Capture the cell that displays the provided text and extract its [X, Y] central coordinate. 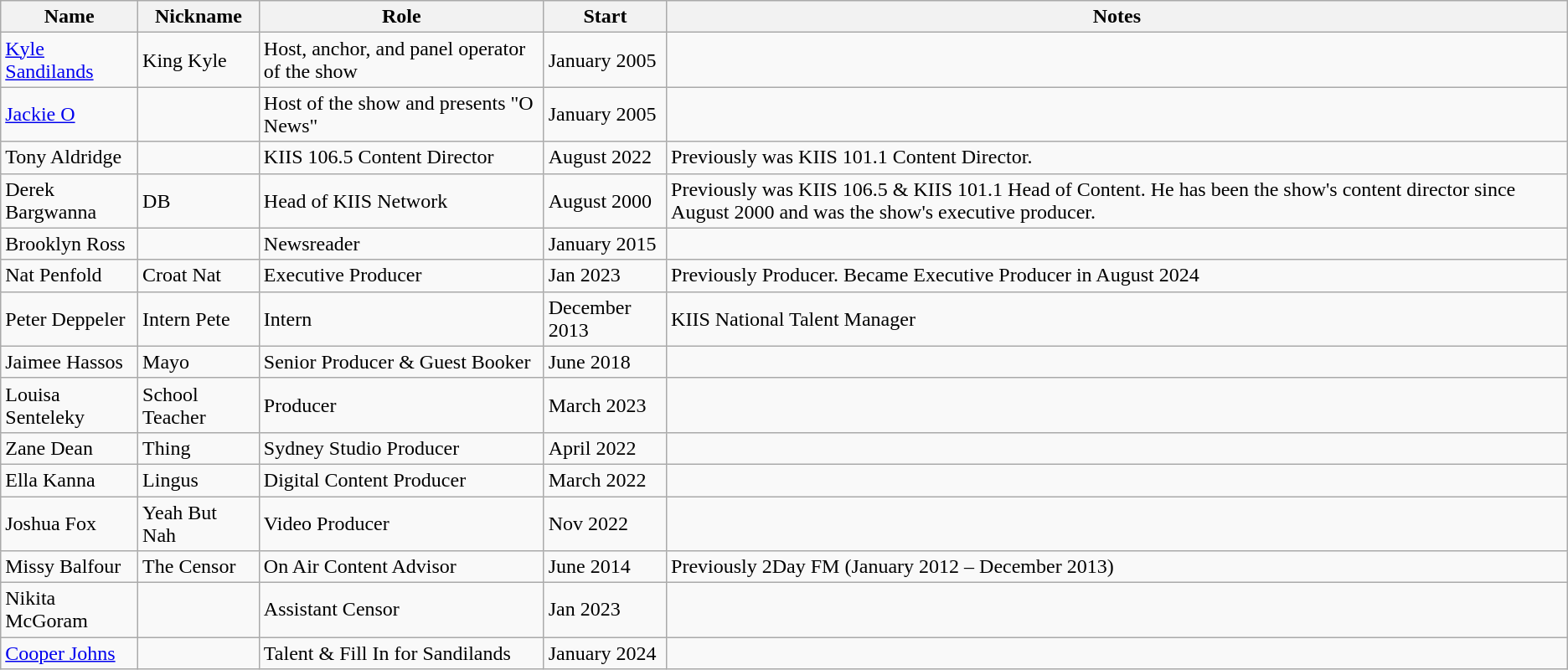
Senior Producer & Guest Booker [401, 362]
Producer [401, 405]
Digital Content Producer [401, 480]
KIIS 106.5 Content Director [401, 157]
Zane Dean [70, 448]
Nikita McGoram [70, 610]
Name [70, 17]
King Kyle [199, 60]
Jaimee Hassos [70, 362]
Nat Penfold [70, 276]
June 2014 [605, 567]
Lingus [199, 480]
Start [605, 17]
Missy Balfour [70, 567]
Newsreader [401, 244]
Previously Producer. Became Executive Producer in August 2024 [1117, 276]
Video Producer [401, 523]
March 2022 [605, 480]
Assistant Censor [401, 610]
Peter Deppeler [70, 318]
Derek Bargwanna [70, 201]
Yeah But Nah [199, 523]
Previously was KIIS 101.1 Content Director. [1117, 157]
Croat Nat [199, 276]
Cooper Johns [70, 653]
June 2018 [605, 362]
January 2015 [605, 244]
Brooklyn Ross [70, 244]
Host of the show and presents "O News" [401, 114]
Intern [401, 318]
Executive Producer [401, 276]
Ella Kanna [70, 480]
Notes [1117, 17]
Host, anchor, and panel operator of the show [401, 60]
Intern Pete [199, 318]
DB [199, 201]
On Air Content Advisor [401, 567]
August 2022 [605, 157]
August 2000 [605, 201]
Talent & Fill In for Sandilands [401, 653]
Kyle Sandilands [70, 60]
Jackie O [70, 114]
Louisa Senteleky [70, 405]
Nickname [199, 17]
Joshua Fox [70, 523]
March 2023 [605, 405]
Previously 2Day FM (January 2012 – December 2013) [1117, 567]
Tony Aldridge [70, 157]
The Censor [199, 567]
Mayo [199, 362]
Head of KIIS Network [401, 201]
December 2013 [605, 318]
Nov 2022 [605, 523]
KIIS National Talent Manager [1117, 318]
Sydney Studio Producer [401, 448]
January 2024 [605, 653]
Thing [199, 448]
April 2022 [605, 448]
School Teacher [199, 405]
Role [401, 17]
